Output the [X, Y] coordinate of the center of the cell containing the given text.  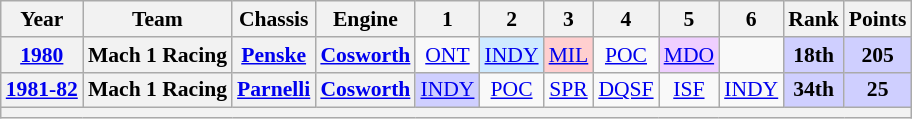
2 [512, 19]
205 [878, 55]
Chassis [274, 19]
18th [814, 55]
SPR [569, 90]
34th [814, 90]
Penske [274, 55]
Parnelli [274, 90]
Engine [365, 19]
4 [626, 19]
1980 [42, 55]
Year [42, 19]
Points [878, 19]
25 [878, 90]
ONT [447, 55]
DQSF [626, 90]
1 [447, 19]
6 [751, 19]
1981-82 [42, 90]
3 [569, 19]
ISF [690, 90]
Team [158, 19]
MDO [690, 55]
5 [690, 19]
MIL [569, 55]
Rank [814, 19]
